Extract the (X, Y) coordinate from the center of the cell holding the provided text.  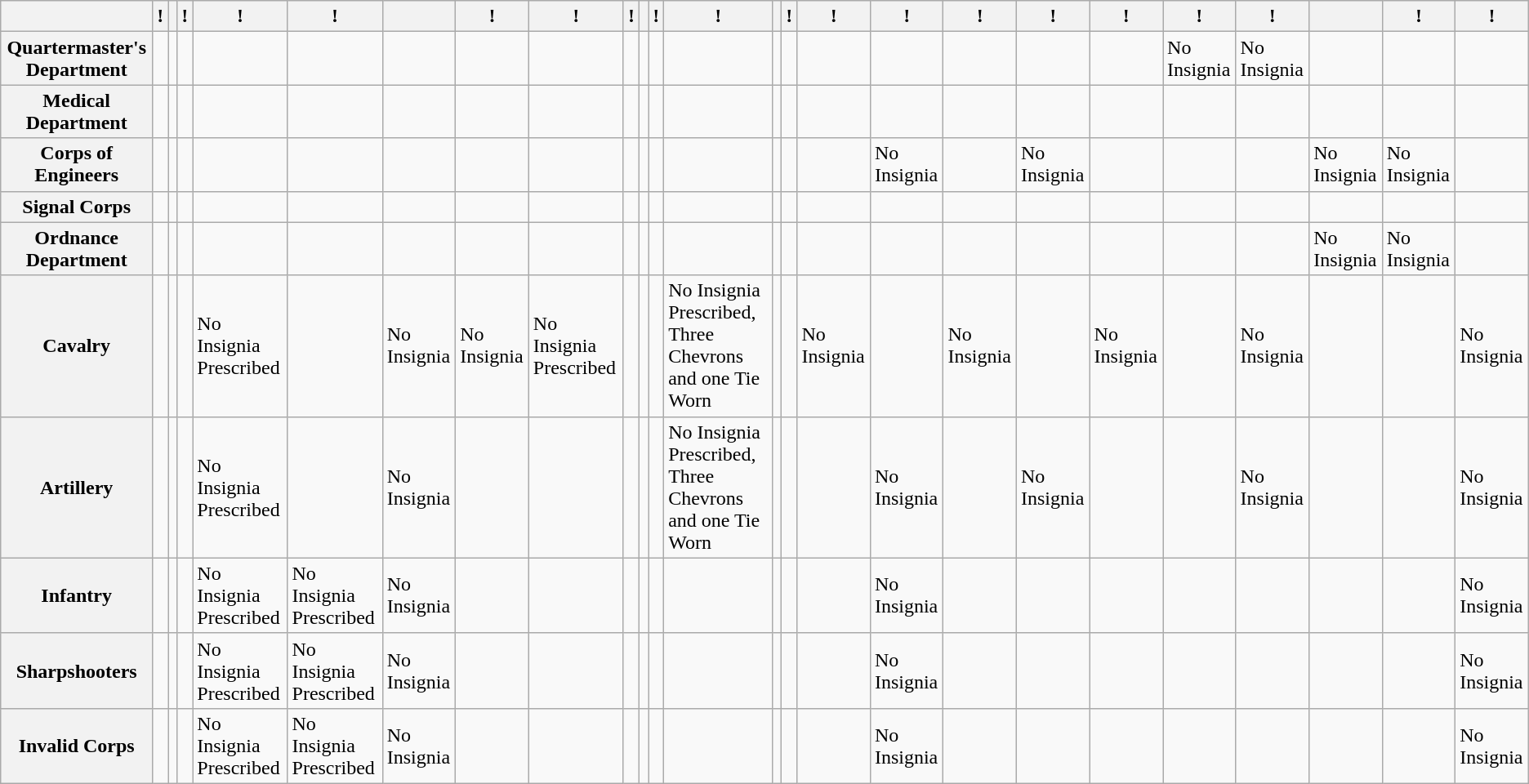
Quartermaster's Department (77, 59)
Artillery (77, 487)
Cavalry (77, 346)
Corps of Engineers (77, 165)
Ordnance Department (77, 248)
Sharpshooters (77, 670)
Infantry (77, 595)
Medical Department (77, 111)
Signal Corps (77, 207)
Invalid Corps (77, 746)
